Extract the (X, Y) coordinate from the center of the cell holding the provided text.  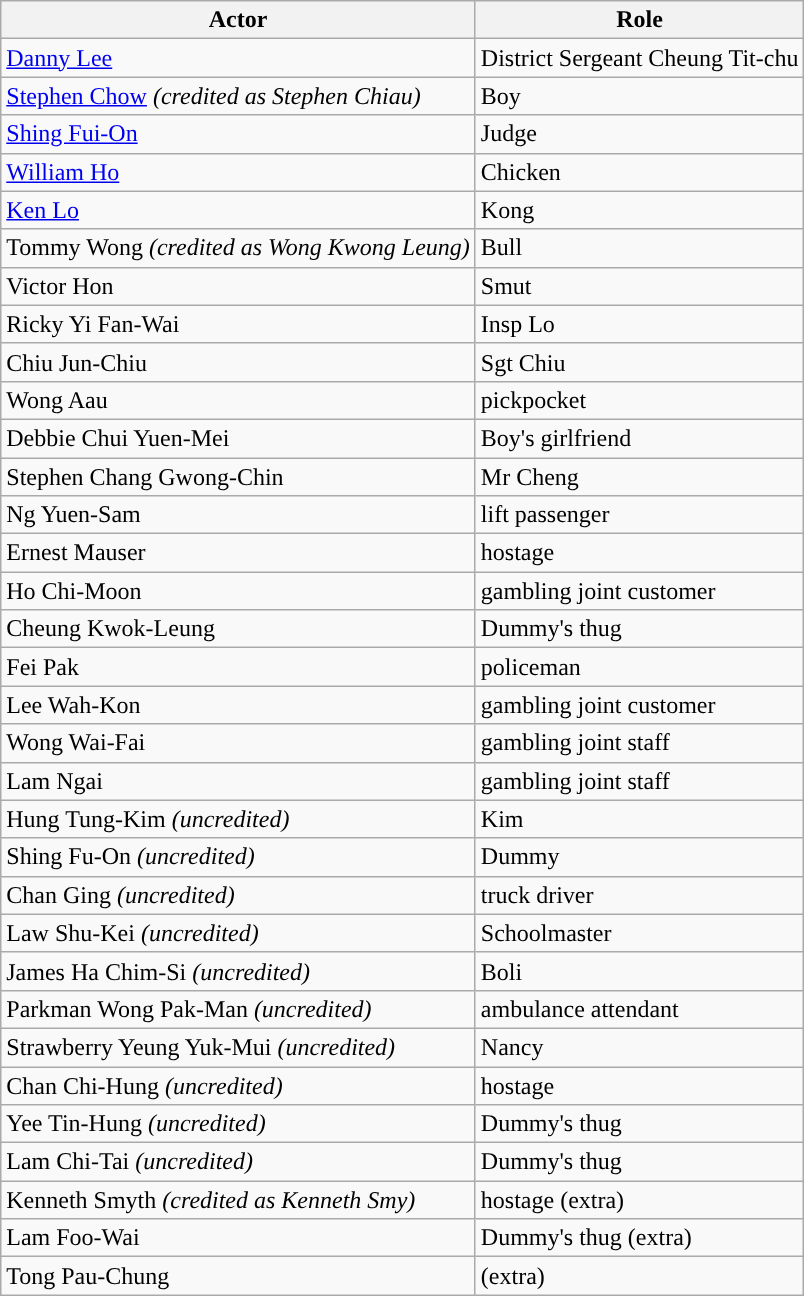
lift passenger (640, 515)
Nancy (640, 1047)
Dummy (640, 857)
Kim (640, 819)
Judge (640, 134)
hostage (extra) (640, 1200)
Law Shu-Kei (uncredited) (238, 933)
Role (640, 20)
Mr Cheng (640, 477)
Wong Wai-Fai (238, 743)
Ken Lo (238, 210)
Kenneth Smyth (credited as Kenneth Smy) (238, 1200)
Boy (640, 96)
Stephen Chow (credited as Stephen Chiau) (238, 96)
Schoolmaster (640, 933)
Hung Tung-Kim (uncredited) (238, 819)
James Ha Chim-Si (uncredited) (238, 971)
pickpocket (640, 400)
Chiu Jun-Chiu (238, 362)
Chicken (640, 172)
truck driver (640, 895)
Sgt Chiu (640, 362)
(extra) (640, 1276)
Wong Aau (238, 400)
Chan Chi-Hung (uncredited) (238, 1085)
Tong Pau-Chung (238, 1276)
William Ho (238, 172)
Dummy's thug (extra) (640, 1238)
Actor (238, 20)
Bull (640, 248)
Smut (640, 286)
Lam Foo-Wai (238, 1238)
Ricky Yi Fan-Wai (238, 324)
ambulance attendant (640, 1009)
Stephen Chang Gwong-Chin (238, 477)
policeman (640, 667)
Fei Pak (238, 667)
Insp Lo (640, 324)
Danny Lee (238, 58)
Parkman Wong Pak-Man (uncredited) (238, 1009)
Ernest Mauser (238, 553)
Debbie Chui Yuen-Mei (238, 438)
Tommy Wong (credited as Wong Kwong Leung) (238, 248)
Ng Yuen-Sam (238, 515)
Boli (640, 971)
Shing Fu-On (uncredited) (238, 857)
Lee Wah-Kon (238, 705)
Shing Fui-On (238, 134)
Ho Chi-Moon (238, 591)
Lam Ngai (238, 781)
Yee Tin-Hung (uncredited) (238, 1124)
Chan Ging (uncredited) (238, 895)
Kong (640, 210)
District Sergeant Cheung Tit-chu (640, 58)
Victor Hon (238, 286)
Strawberry Yeung Yuk-Mui (uncredited) (238, 1047)
Boy's girlfriend (640, 438)
Cheung Kwok-Leung (238, 629)
Lam Chi-Tai (uncredited) (238, 1162)
